Pinpoint the cell where the given text exists, returning its (x, y) midpoint coordinate. 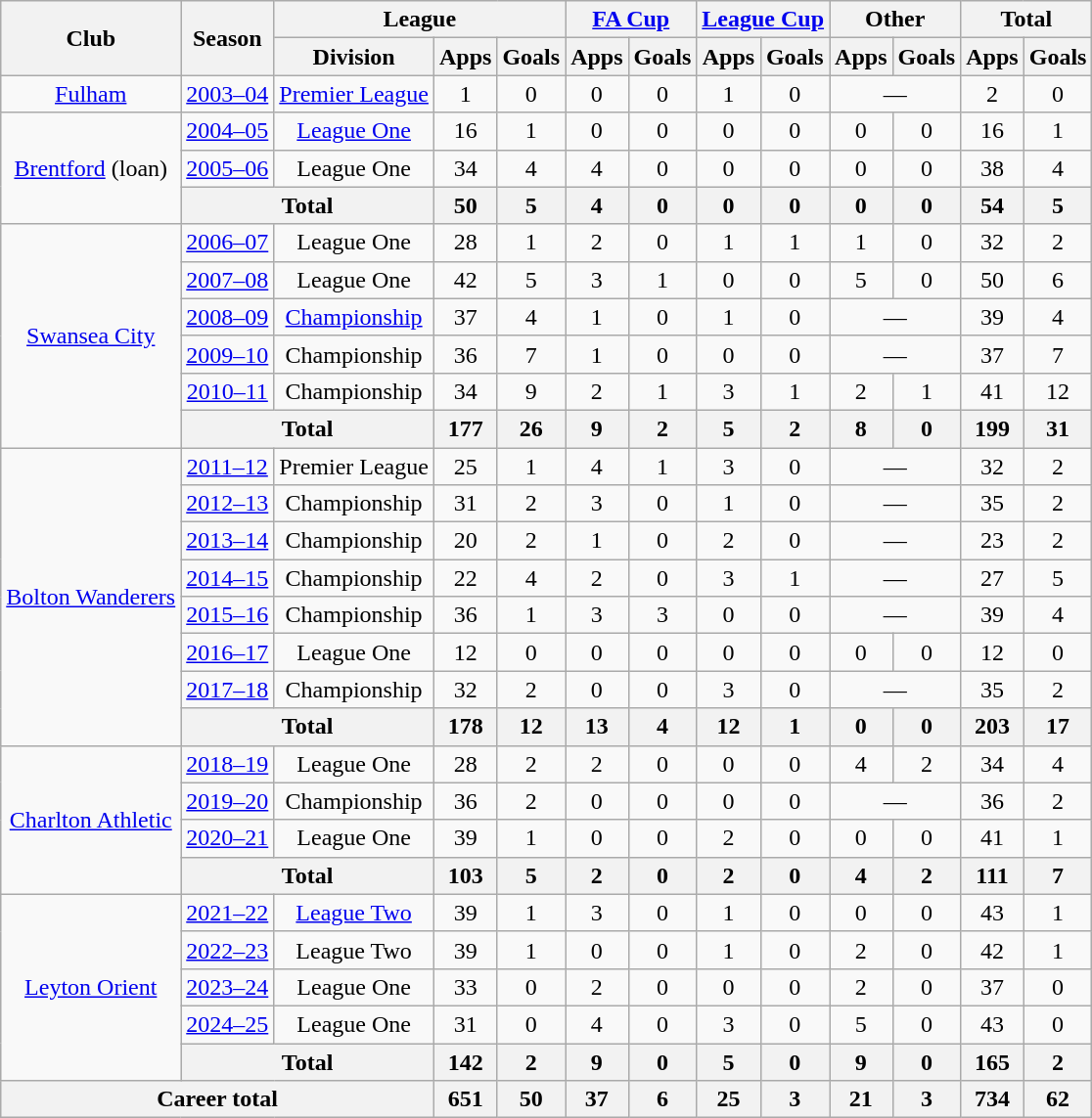
21 (861, 1099)
33 (465, 987)
2013–14 (227, 541)
Swansea City (91, 335)
142 (465, 1061)
Club (91, 38)
111 (992, 875)
Leyton Orient (91, 987)
734 (992, 1099)
2009–10 (227, 354)
2006–07 (227, 243)
199 (992, 428)
2017–18 (227, 690)
2010–11 (227, 391)
2022–23 (227, 950)
27 (992, 578)
2005–06 (227, 168)
Brentford (loan) (91, 168)
103 (465, 875)
League (420, 20)
2018–19 (227, 764)
23 (992, 541)
2015–16 (227, 615)
Season (227, 38)
2012–13 (227, 504)
Division (354, 57)
FA Cup (631, 20)
203 (992, 727)
8 (861, 428)
2019–20 (227, 801)
Other (895, 20)
Bolton Wanderers (91, 597)
2011–12 (227, 467)
165 (992, 1061)
62 (1058, 1099)
Fulham (91, 94)
2014–15 (227, 578)
2004–05 (227, 131)
22 (465, 578)
13 (597, 727)
54 (992, 205)
38 (992, 168)
Charlton Athletic (91, 820)
2020–21 (227, 838)
2003–04 (227, 94)
2007–08 (227, 280)
Career total (217, 1099)
2016–17 (227, 652)
2008–09 (227, 317)
651 (465, 1099)
League Cup (763, 20)
2023–24 (227, 987)
2021–22 (227, 913)
17 (1058, 727)
177 (465, 428)
26 (531, 428)
178 (465, 727)
2024–25 (227, 1024)
20 (465, 541)
